Return the [X, Y] coordinate for the center point of the cell that contains the specified text.  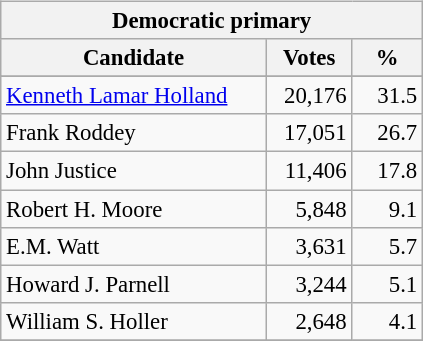
5.1 [388, 284]
20,176 [309, 96]
26.7 [388, 133]
E.M. Watt [134, 246]
John Justice [134, 171]
4.1 [388, 321]
Howard J. Parnell [134, 284]
Robert H. Moore [134, 209]
17.8 [388, 171]
Kenneth Lamar Holland [134, 96]
5.7 [388, 246]
5,848 [309, 209]
Democratic primary [212, 21]
17,051 [309, 133]
% [388, 58]
2,648 [309, 321]
William S. Holler [134, 321]
9.1 [388, 209]
3,244 [309, 284]
3,631 [309, 246]
11,406 [309, 171]
Candidate [134, 58]
Frank Roddey [134, 133]
Votes [309, 58]
31.5 [388, 96]
